Pinpoint the cell where the given text exists, returning its (x, y) midpoint coordinate. 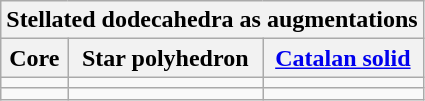
Stellated dodecahedra as augmentations (212, 20)
Core (34, 58)
Star polyhedron (166, 58)
Catalan solid (344, 58)
